Capture the cell that displays the provided text and extract its (X, Y) central coordinate. 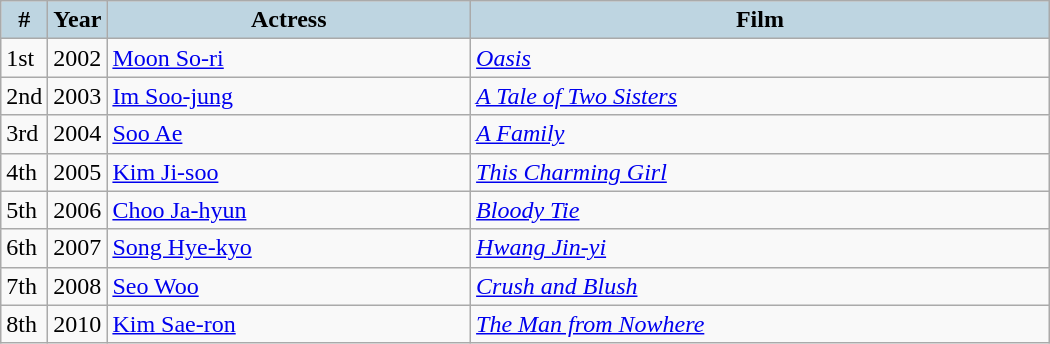
7th (24, 286)
Choo Ja-hyun (289, 210)
Oasis (760, 58)
# (24, 20)
2005 (78, 172)
Kim Ji-soo (289, 172)
Moon So-ri (289, 58)
Kim Sae-ron (289, 324)
5th (24, 210)
This Charming Girl (760, 172)
4th (24, 172)
2010 (78, 324)
Year (78, 20)
2004 (78, 134)
2008 (78, 286)
2nd (24, 96)
3rd (24, 134)
A Family (760, 134)
2002 (78, 58)
Crush and Blush (760, 286)
The Man from Nowhere (760, 324)
2006 (78, 210)
1st (24, 58)
Hwang Jin-yi (760, 248)
2003 (78, 96)
A Tale of Two Sisters (760, 96)
Seo Woo (289, 286)
2007 (78, 248)
Bloody Tie (760, 210)
6th (24, 248)
Song Hye-kyo (289, 248)
Soo Ae (289, 134)
Actress (289, 20)
8th (24, 324)
Im Soo-jung (289, 96)
Film (760, 20)
